Search for the cell housing the specified text and yield its (x, y) center coordinate. 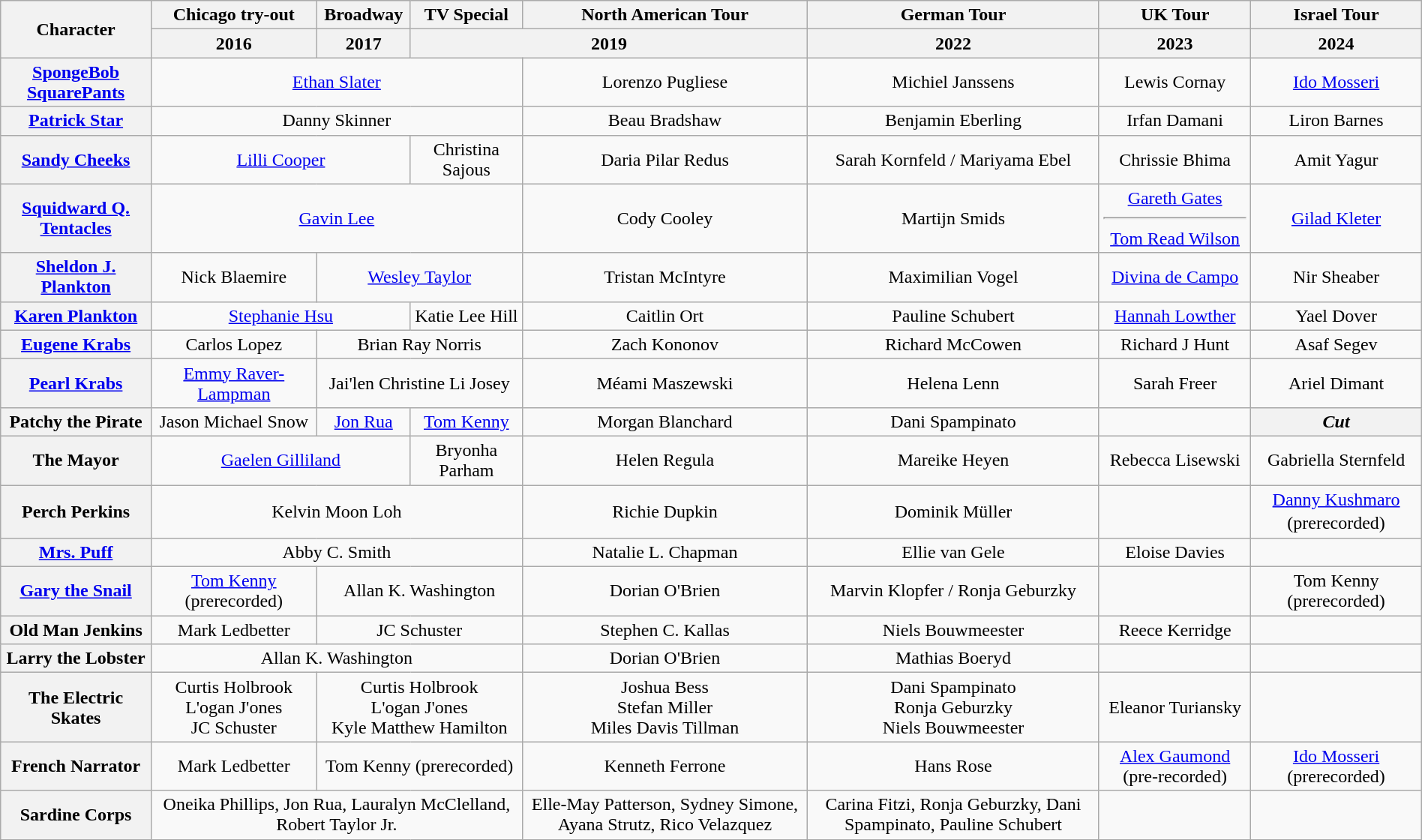
Perch Perkins (76, 511)
Ethan Slater (336, 82)
Zach Kononov (664, 344)
Richie Dupkin (664, 511)
2016 (234, 43)
Lorenzo Pugliese (664, 82)
Maximilian Vogel (954, 277)
Oneika Phillips, Jon Rua, Lauralyn McClelland, Robert Taylor Jr. (336, 814)
Broadway (363, 15)
German Tour (954, 15)
2024 (1336, 43)
Asaf Segev (1336, 344)
Méami Maszewski (664, 382)
Nir Sheaber (1336, 277)
Tom Kenny (466, 421)
Liron Barnes (1336, 121)
Lilli Cooper (280, 159)
Squidward Q. Tentacles (76, 218)
Jason Michael Snow (234, 421)
Gary the Snail (76, 591)
Natalie L. Chapman (664, 553)
Mathias Boeryd (954, 658)
Helena Lenn (954, 382)
2022 (954, 43)
Martijn Smids (954, 218)
Pearl Krabs (76, 382)
Bryonha Parham (466, 460)
Larry the Lobster (76, 658)
SpongeBob SquarePants (76, 82)
Stephanie Hsu (280, 316)
Nick Blaemire (234, 277)
Sarah Freer (1174, 382)
Alex Gaumond (pre-recorded) (1174, 766)
Cody Cooley (664, 218)
Patrick Star (76, 121)
Chrissie Bhima (1174, 159)
Eugene Krabs (76, 344)
Ellie van Gele (954, 553)
Marvin Klopfer / Ronja Geburzky (954, 591)
Joshua BessStefan MillerMiles Davis Tillman (664, 707)
Wesley Taylor (419, 277)
Ariel Dimant (1336, 382)
Beau Bradshaw (664, 121)
Ido Mosseri (1336, 82)
Katie Lee Hill (466, 316)
Karen Plankton (76, 316)
2019 (609, 43)
Morgan Blanchard (664, 421)
Divina de Campo (1174, 277)
Mareike Heyen (954, 460)
Michiel Janssens (954, 82)
Jai'len Christine Li Josey (419, 382)
Daria Pilar Redus (664, 159)
Stephen C. Kallas (664, 630)
Richard J Hunt (1174, 344)
Hannah Lowther (1174, 316)
Dominik Müller (954, 511)
Kenneth Ferrone (664, 766)
Jon Rua (363, 421)
JC Schuster (419, 630)
Niels Bouwmeester (954, 630)
UK Tour (1174, 15)
Hans Rose (954, 766)
Patchy the Pirate (76, 421)
Ido Mosseri (prerecorded) (1336, 766)
Pauline Schubert (954, 316)
2023 (1174, 43)
Cut (1336, 421)
Danny Skinner (336, 121)
Dani Spampinato (954, 421)
Rebecca Lisewski (1174, 460)
Carlos Lopez (234, 344)
Gilad Kleter (1336, 218)
Curtis HolbrookL'ogan J'onesJC Schuster (234, 707)
Old Man Jenkins (76, 630)
Chicago try-out (234, 15)
The Mayor (76, 460)
Sarah Kornfeld / Mariyama Ebel (954, 159)
Sheldon J. Plankton (76, 277)
Gaelen Gilliland (280, 460)
Eleanor Turiansky (1174, 707)
Tristan McIntyre (664, 277)
Eloise Davies (1174, 553)
Amit Yagur (1336, 159)
Irfan Damani (1174, 121)
Israel Tour (1336, 15)
Christina Sajous (466, 159)
Dani SpampinatoRonja GeburzkyNiels Bouwmeester (954, 707)
Mrs. Puff (76, 553)
French Narrator (76, 766)
Sandy Cheeks (76, 159)
The Electric Skates (76, 707)
Gavin Lee (336, 218)
Gareth GatesTom Read Wilson (1174, 218)
Curtis HolbrookL'ogan J'onesKyle Matthew Hamilton (419, 707)
Character (76, 29)
Elle-May Patterson, Sydney Simone, Ayana Strutz, Rico Velazquez (664, 814)
Lewis Cornay (1174, 82)
Caitlin Ort (664, 316)
Benjamin Eberling (954, 121)
Helen Regula (664, 460)
Danny Kushmaro (prerecorded) (1336, 511)
Carina Fitzi, Ronja Geburzky, Dani Spampinato, Pauline Schubert (954, 814)
Reece Kerridge (1174, 630)
Abby C. Smith (336, 553)
North American Tour (664, 15)
Sardine Corps (76, 814)
Gabriella Sternfeld (1336, 460)
2017 (363, 43)
Richard McCowen (954, 344)
Kelvin Moon Loh (336, 511)
Emmy Raver-Lampman (234, 382)
TV Special (466, 15)
Brian Ray Norris (419, 344)
Yael Dover (1336, 316)
